From the cell containing the given text, extract its center point as (x, y) coordinate. 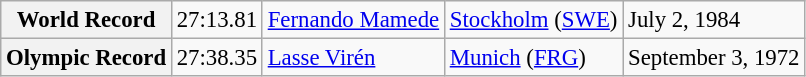
Fernando Mamede (353, 20)
World Record (86, 20)
Munich (FRG) (533, 58)
27:13.81 (216, 20)
September 3, 1972 (714, 58)
27:38.35 (216, 58)
July 2, 1984 (714, 20)
Olympic Record (86, 58)
Lasse Virén (353, 58)
Stockholm (SWE) (533, 20)
